Pinpoint the cell where the given text exists, returning its (x, y) midpoint coordinate. 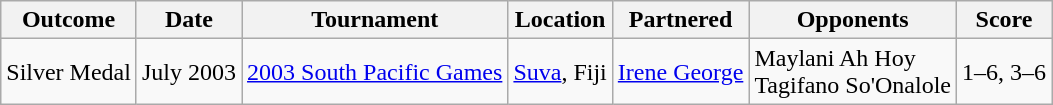
Suva, Fiji (560, 72)
Date (188, 20)
Maylani Ah Hoy Tagifano So'Onalole (853, 72)
Silver Medal (69, 72)
Score (1004, 20)
2003 South Pacific Games (375, 72)
July 2003 (188, 72)
Location (560, 20)
Opponents (853, 20)
Irene George (680, 72)
1–6, 3–6 (1004, 72)
Outcome (69, 20)
Partnered (680, 20)
Tournament (375, 20)
